For the text-containing cell, return its midpoint in [X, Y] coordinate format. 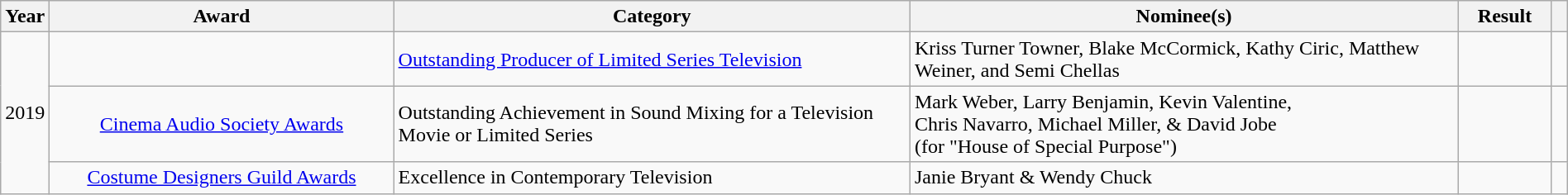
Cinema Audio Society Awards [222, 124]
Costume Designers Guild Awards [222, 178]
2019 [25, 112]
Janie Bryant & Wendy Chuck [1183, 178]
Category [652, 17]
Award [222, 17]
Kriss Turner Towner, Blake McCormick, Kathy Ciric, Matthew Weiner, and Semi Chellas [1183, 59]
Nominee(s) [1183, 17]
Outstanding Achievement in Sound Mixing for a Television Movie or Limited Series [652, 124]
Outstanding Producer of Limited Series Television [652, 59]
Result [1505, 17]
Excellence in Contemporary Television [652, 178]
Mark Weber, Larry Benjamin, Kevin Valentine,Chris Navarro, Michael Miller, & David Jobe(for "House of Special Purpose") [1183, 124]
Year [25, 17]
